Return [X, Y] of the center of cell containing provided text 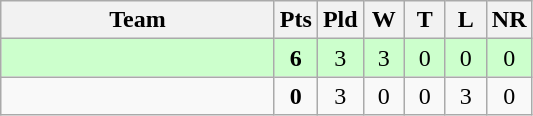
L [466, 20]
NR [509, 20]
T [424, 20]
W [384, 20]
6 [296, 58]
Pts [296, 20]
Team [138, 20]
Pld [340, 20]
